For the text-containing cell, return its midpoint in [X, Y] coordinate format. 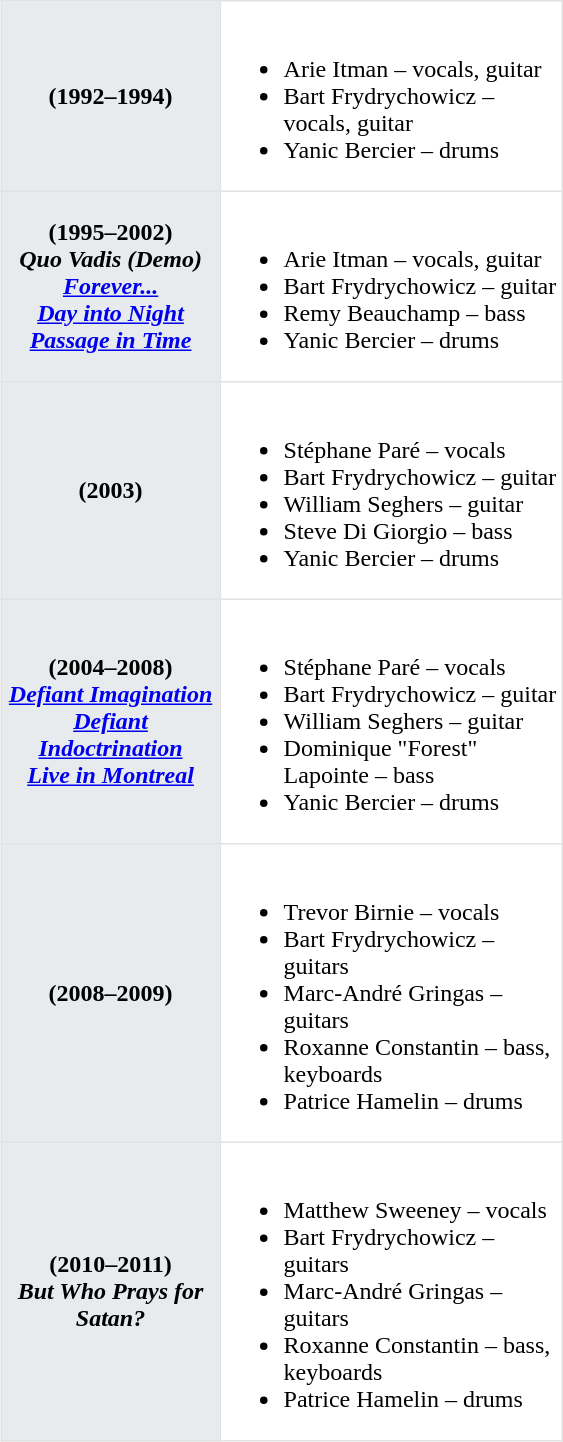
(2008–2009) [110, 993]
Arie Itman – vocals, guitarBart Frydrychowicz – vocals, guitarYanic Bercier – drums [391, 96]
(2004–2008)Defiant ImaginationDefiant IndoctrinationLive in Montreal [110, 721]
Trevor Birnie – vocalsBart Frydrychowicz – guitarsMarc-André Gringas – guitarsRoxanne Constantin – bass, keyboardsPatrice Hamelin – drums [391, 993]
(1992–1994) [110, 96]
Matthew Sweeney – vocalsBart Frydrychowicz – guitarsMarc-André Gringas – guitarsRoxanne Constantin – bass, keyboardsPatrice Hamelin – drums [391, 1291]
(1995–2002)Quo Vadis (Demo)Forever...Day into NightPassage in Time [110, 286]
Stéphane Paré – vocalsBart Frydrychowicz – guitarWilliam Seghers – guitarDominique "Forest" Lapointe – bassYanic Bercier – drums [391, 721]
(2010–2011)But Who Prays for Satan? [110, 1291]
(2003) [110, 491]
Stéphane Paré – vocalsBart Frydrychowicz – guitarWilliam Seghers – guitarSteve Di Giorgio – bassYanic Bercier – drums [391, 491]
Arie Itman – vocals, guitarBart Frydrychowicz – guitarRemy Beauchamp – bassYanic Bercier – drums [391, 286]
